Output the [X, Y] coordinate of the center of the cell containing the given text.  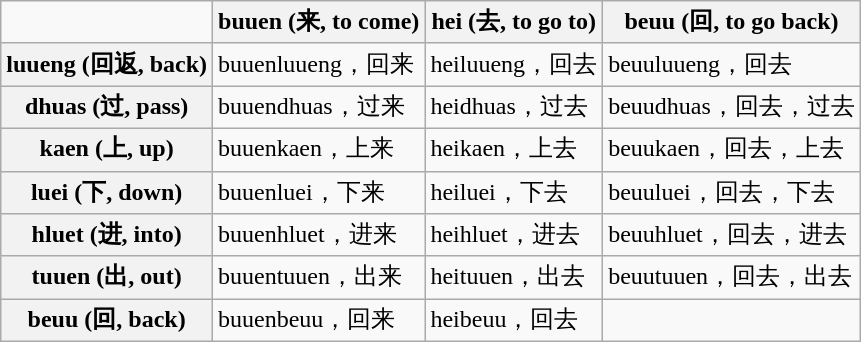
heibeuu，回去 [514, 320]
buuenluueng，回来 [319, 64]
buuendhuas，过来 [319, 108]
tuuen (出, out) [107, 278]
luueng (回返, back) [107, 64]
luei (下, down) [107, 192]
buuenbeuu，回来 [319, 320]
buuen (来, to come) [319, 22]
heihluet，进去 [514, 236]
buuenluei，下来 [319, 192]
buuenhluet，进来 [319, 236]
heidhuas，过去 [514, 108]
beuuluueng，回去 [732, 64]
dhuas (过, pass) [107, 108]
heiluei，下去 [514, 192]
beuuhluet，回去，进去 [732, 236]
kaen (上, up) [107, 150]
beuutuuen，回去，出去 [732, 278]
heiluueng，回去 [514, 64]
beuu (回, back) [107, 320]
beuu (回, to go back) [732, 22]
buuenkaen，上来 [319, 150]
hluet (进, into) [107, 236]
beuudhuas，回去，过去 [732, 108]
beuuluei，回去，下去 [732, 192]
buuentuuen，出来 [319, 278]
heituuen，出去 [514, 278]
hei (去, to go to) [514, 22]
beuukaen，回去，上去 [732, 150]
heikaen，上去 [514, 150]
